Return [X, Y] of the center of cell containing provided text 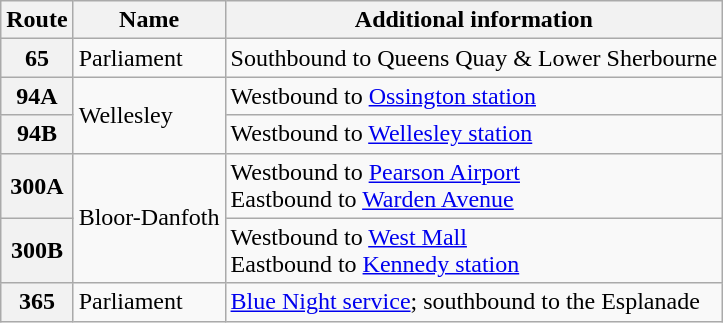
Westbound to West MallEastbound to Kennedy station [474, 250]
94A [37, 96]
Additional information [474, 20]
Wellesley [149, 115]
Southbound to Queens Quay & Lower Sherbourne [474, 58]
300B [37, 250]
Westbound to Pearson AirportEastbound to Warden Avenue [474, 186]
Route [37, 20]
65 [37, 58]
Westbound to Ossington station [474, 96]
300A [37, 186]
365 [37, 302]
Westbound to Wellesley station [474, 134]
Bloor-Danfoth [149, 218]
94B [37, 134]
Blue Night service; southbound to the Esplanade [474, 302]
Name [149, 20]
